Return (X, Y) of the center of cell containing provided text 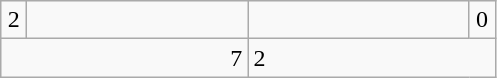
0 (482, 20)
7 (124, 58)
